Extract the (X, Y) coordinate from the center of the cell holding the provided text.  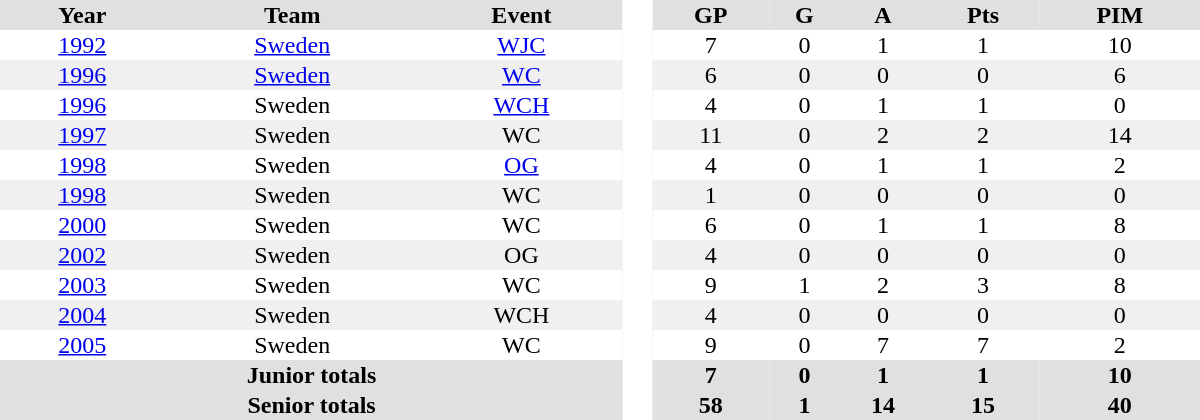
15 (984, 405)
2002 (82, 255)
11 (710, 135)
PIM (1120, 15)
3 (984, 285)
1997 (82, 135)
2004 (82, 315)
Junior totals (312, 375)
A (882, 15)
2000 (82, 225)
58 (710, 405)
GP (710, 15)
1992 (82, 45)
Senior totals (312, 405)
40 (1120, 405)
Team (292, 15)
Year (82, 15)
Pts (984, 15)
2003 (82, 285)
2005 (82, 345)
Event (522, 15)
G (804, 15)
WJC (522, 45)
